Detect which cell encompasses the target text, then output its [X, Y] center coordinate. 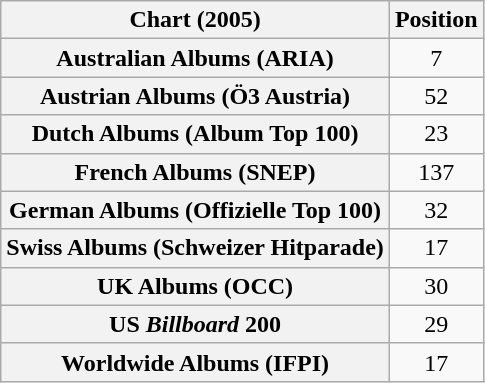
7 [436, 58]
Dutch Albums (Album Top 100) [196, 134]
Chart (2005) [196, 20]
Australian Albums (ARIA) [196, 58]
UK Albums (OCC) [196, 286]
29 [436, 324]
French Albums (SNEP) [196, 172]
Austrian Albums (Ö3 Austria) [196, 96]
US Billboard 200 [196, 324]
Position [436, 20]
23 [436, 134]
30 [436, 286]
137 [436, 172]
Swiss Albums (Schweizer Hitparade) [196, 248]
German Albums (Offizielle Top 100) [196, 210]
32 [436, 210]
52 [436, 96]
Worldwide Albums (IFPI) [196, 362]
